Provide the [x, y] coordinate of the cell's center where the given text is located.  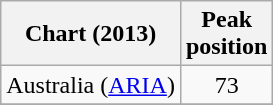
Australia (ARIA) [91, 85]
Chart (2013) [91, 34]
73 [226, 85]
Peakposition [226, 34]
